Output the (x, y) coordinate of the center of the cell containing the given text.  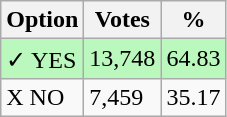
35.17 (194, 97)
13,748 (122, 59)
X NO (42, 97)
7,459 (122, 97)
% (194, 20)
✓ YES (42, 59)
Option (42, 20)
Votes (122, 20)
64.83 (194, 59)
